Find where the given text appears and provide that cell's center as (x, y) coordinate. 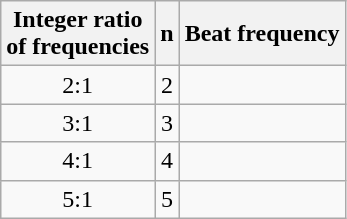
3 (167, 123)
4:1 (78, 161)
5:1 (78, 199)
2:1 (78, 85)
Beat frequency (262, 34)
Integer ratioof frequencies (78, 34)
2 (167, 85)
5 (167, 199)
n (167, 34)
3:1 (78, 123)
4 (167, 161)
